For the text-containing cell, return its midpoint in (x, y) coordinate format. 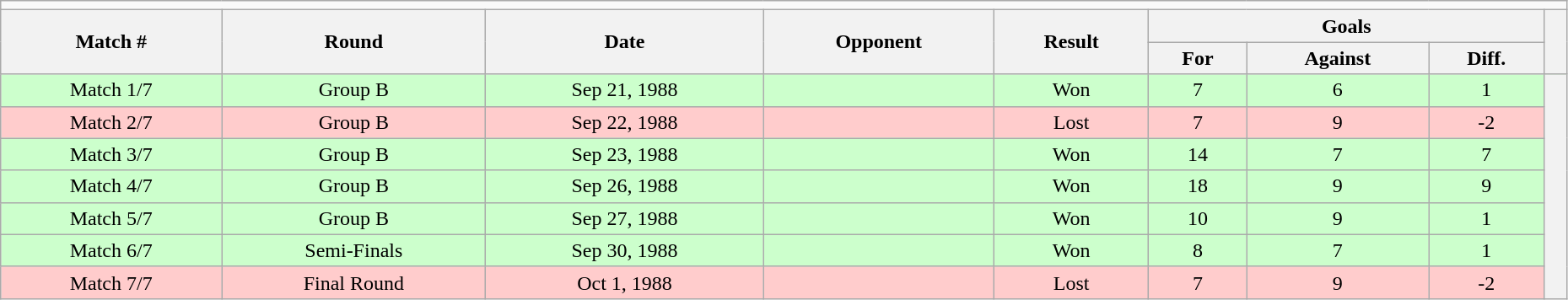
Match 5/7 (111, 218)
Match 1/7 (111, 90)
8 (1198, 250)
Sep 22, 1988 (624, 122)
10 (1198, 218)
Sep 26, 1988 (624, 186)
Match 4/7 (111, 186)
Goals (1346, 26)
14 (1198, 154)
Final Round (354, 282)
Opponent (879, 42)
Sep 21, 1988 (624, 90)
Against (1338, 58)
For (1198, 58)
Result (1071, 42)
Diff. (1486, 58)
6 (1338, 90)
Sep 30, 1988 (624, 250)
Sep 27, 1988 (624, 218)
Match # (111, 42)
18 (1198, 186)
Match 2/7 (111, 122)
Round (354, 42)
Oct 1, 1988 (624, 282)
Date (624, 42)
Match 6/7 (111, 250)
Semi-Finals (354, 250)
Sep 23, 1988 (624, 154)
Match 3/7 (111, 154)
Match 7/7 (111, 282)
